Output the [x, y] coordinate of the center of the cell containing the given text.  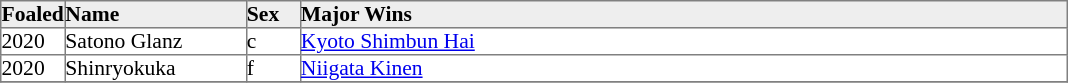
Kyoto Shimbun Hai [683, 42]
Niigata Kinen [683, 68]
Sex [273, 14]
Satono Glanz [156, 42]
Shinryokuka [156, 68]
c [273, 42]
f [273, 68]
Name [156, 14]
Foaled [33, 14]
Major Wins [683, 14]
